Detect which cell encompasses the target text, then output its [x, y] center coordinate. 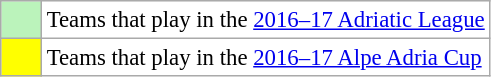
Teams that play in the 2016–17 Alpe Adria Cup [266, 58]
Teams that play in the 2016–17 Adriatic League [266, 20]
